Capture the cell that displays the provided text and extract its [x, y] central coordinate. 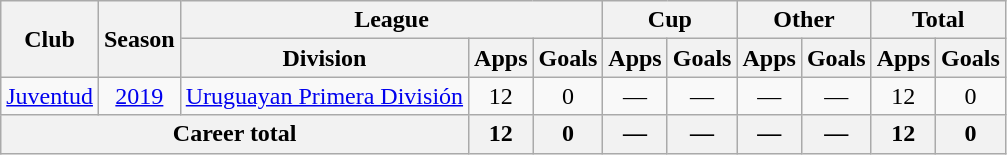
2019 [139, 96]
Division [324, 58]
Career total [235, 134]
Total [938, 20]
Juventud [50, 96]
Cup [670, 20]
Uruguayan Primera División [324, 96]
Season [139, 39]
League [392, 20]
Club [50, 39]
Other [804, 20]
